For the text-containing cell, return its midpoint in (X, Y) coordinate format. 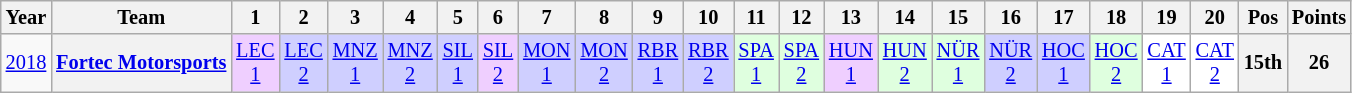
6 (498, 17)
HUN2 (905, 63)
12 (802, 17)
2018 (26, 63)
Year (26, 17)
9 (658, 17)
15th (1263, 63)
7 (546, 17)
CAT1 (1166, 63)
18 (1116, 17)
16 (1010, 17)
5 (458, 17)
SIL1 (458, 63)
MON2 (604, 63)
Pos (1263, 17)
4 (410, 17)
CAT2 (1215, 63)
SIL2 (498, 63)
HUN1 (851, 63)
HOC2 (1116, 63)
1 (255, 17)
RBR2 (708, 63)
MNZ1 (356, 63)
10 (708, 17)
20 (1215, 17)
11 (756, 17)
19 (1166, 17)
Points (1319, 17)
14 (905, 17)
17 (1064, 17)
RBR1 (658, 63)
Fortec Motorsports (141, 63)
15 (958, 17)
MNZ2 (410, 63)
SPA1 (756, 63)
LEC1 (255, 63)
Team (141, 17)
HOC1 (1064, 63)
NÜR2 (1010, 63)
13 (851, 17)
SPA2 (802, 63)
2 (303, 17)
3 (356, 17)
MON1 (546, 63)
26 (1319, 63)
NÜR1 (958, 63)
8 (604, 17)
LEC2 (303, 63)
